Identify which cell holds the provided text, then report its (x, y) central coordinate. 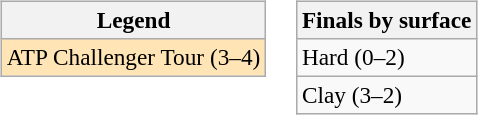
Finals by surface (387, 20)
Hard (0–2) (387, 57)
ATP Challenger Tour (3–4) (133, 57)
Legend (133, 20)
Clay (3–2) (387, 95)
